For the text-containing cell, return its midpoint in [x, y] coordinate format. 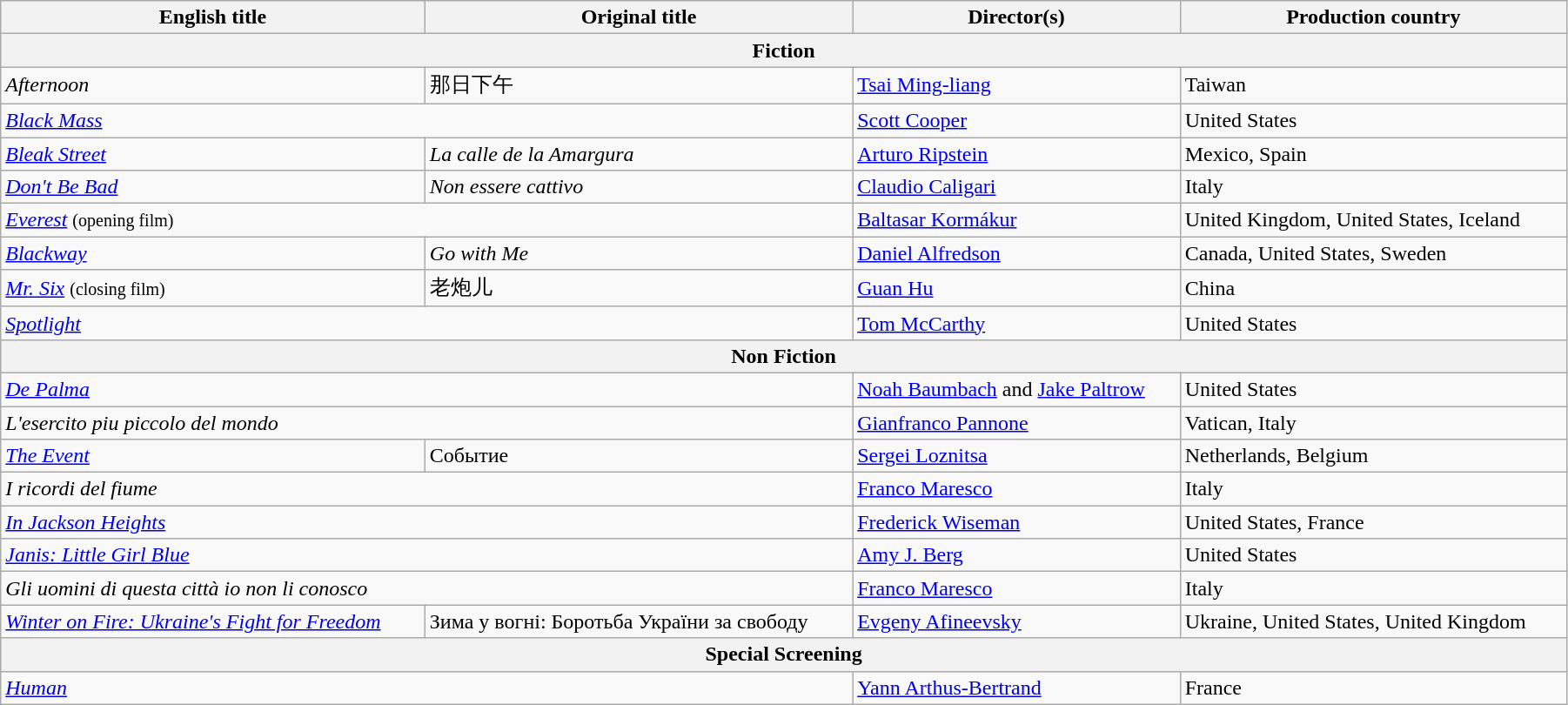
Don't Be Bad [213, 187]
Baltasar Kormákur [1016, 220]
Tom McCarthy [1016, 323]
Fiction [784, 50]
Winter on Fire: Ukraine's Fight for Freedom [213, 621]
Yann Arthus-Bertrand [1016, 688]
Human [426, 688]
Vatican, Italy [1373, 422]
Everest (opening film) [426, 220]
Evgeny Afineevsky [1016, 621]
De Palma [426, 389]
Blackway [213, 253]
Gianfranco Pannone [1016, 422]
Taiwan [1373, 85]
Amy J. Berg [1016, 555]
Scott Cooper [1016, 120]
Tsai Ming-liang [1016, 85]
Зима у вогні: Боротьба України за свободу [639, 621]
Production country [1373, 17]
United Kingdom, United States, Iceland [1373, 220]
The Event [213, 456]
Событие [639, 456]
Noah Baumbach and Jake Paltrow [1016, 389]
Special Screening [784, 655]
Netherlands, Belgium [1373, 456]
Canada, United States, Sweden [1373, 253]
Go with Me [639, 253]
English title [213, 17]
Afternoon [213, 85]
老炮儿 [639, 289]
Non Fiction [784, 356]
Sergei Loznitsa [1016, 456]
那日下午 [639, 85]
France [1373, 688]
In Jackson Heights [426, 522]
United States, France [1373, 522]
Ukraine, United States, United Kingdom [1373, 621]
Gli uomini di questa città io non li conosco [426, 588]
Arturo Ripstein [1016, 154]
I ricordi del fiume [426, 489]
Spotlight [426, 323]
Guan Hu [1016, 289]
Director(s) [1016, 17]
Claudio Caligari [1016, 187]
Black Mass [426, 120]
Original title [639, 17]
China [1373, 289]
La calle de la Amargura [639, 154]
L'esercito piu piccolo del mondo [426, 422]
Janis: Little Girl Blue [426, 555]
Mr. Six (closing film) [213, 289]
Daniel Alfredson [1016, 253]
Non essere cattivo [639, 187]
Frederick Wiseman [1016, 522]
Mexico, Spain [1373, 154]
Bleak Street [213, 154]
